Find where the given text appears and provide that cell's center as [X, Y] coordinate. 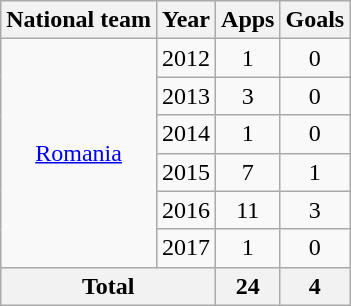
Apps [248, 20]
2017 [186, 248]
7 [248, 172]
Goals [315, 20]
4 [315, 286]
11 [248, 210]
2015 [186, 172]
National team [79, 20]
Year [186, 20]
24 [248, 286]
2012 [186, 58]
2016 [186, 210]
2014 [186, 134]
Romania [79, 153]
2013 [186, 96]
Total [108, 286]
